Provide the [X, Y] coordinate of the cell's center where the given text is located.  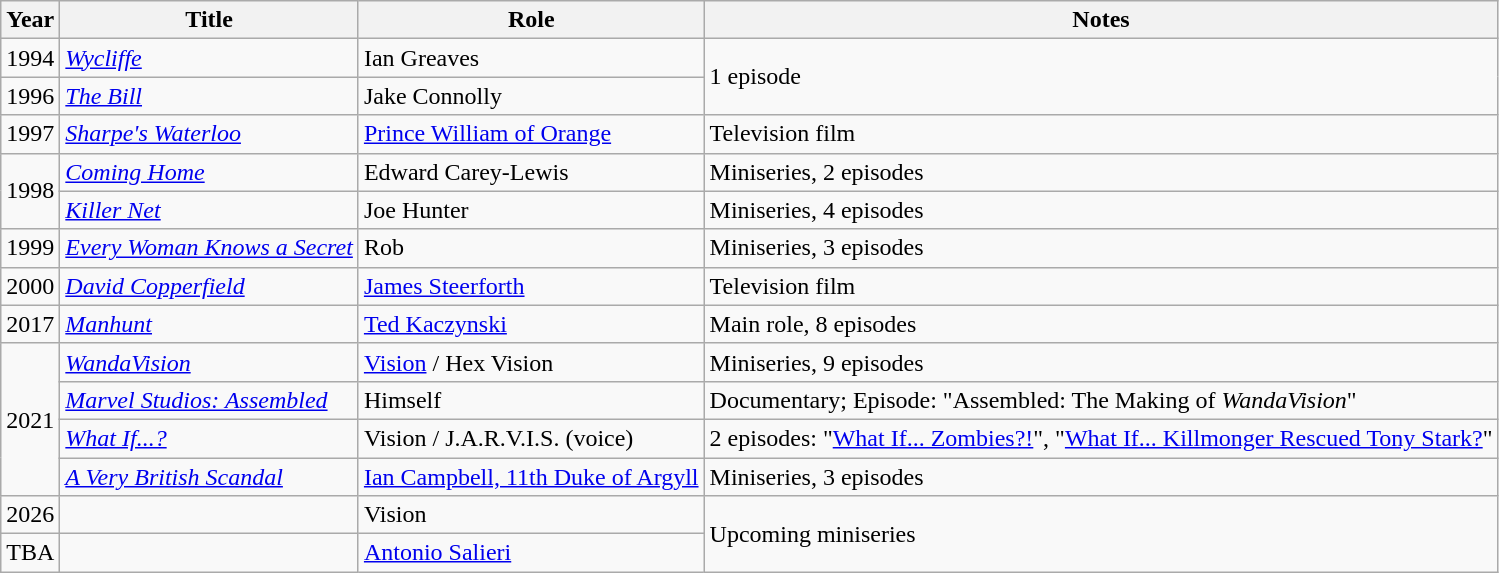
1999 [30, 248]
Antonio Salieri [531, 553]
1996 [30, 96]
Every Woman Knows a Secret [210, 248]
Main role, 8 episodes [1101, 324]
Vision [531, 515]
Ted Kaczynski [531, 324]
Killer Net [210, 210]
Miniseries, 4 episodes [1101, 210]
1 episode [1101, 77]
Upcoming miniseries [1101, 534]
Miniseries, 2 episodes [1101, 172]
Sharpe's Waterloo [210, 134]
2 episodes: "What If... Zombies?!", "What If... Killmonger Rescued Tony Stark?" [1101, 438]
Coming Home [210, 172]
Notes [1101, 20]
Wycliffe [210, 58]
2017 [30, 324]
Joe Hunter [531, 210]
Ian Campbell, 11th Duke of Argyll [531, 477]
What If...? [210, 438]
Marvel Studios: Assembled [210, 400]
Vision / Hex Vision [531, 362]
1994 [30, 58]
James Steerforth [531, 286]
2021 [30, 419]
Jake Connolly [531, 96]
Role [531, 20]
1998 [30, 191]
Title [210, 20]
1997 [30, 134]
Rob [531, 248]
Year [30, 20]
TBA [30, 553]
The Bill [210, 96]
Documentary; Episode: "Assembled: The Making of WandaVision" [1101, 400]
Himself [531, 400]
Miniseries, 9 episodes [1101, 362]
David Copperfield [210, 286]
Prince William of Orange [531, 134]
Ian Greaves [531, 58]
Manhunt [210, 324]
2000 [30, 286]
2026 [30, 515]
WandaVision [210, 362]
Vision / J.A.R.V.I.S. (voice) [531, 438]
Edward Carey-Lewis [531, 172]
A Very British Scandal [210, 477]
